Provide the (X, Y) coordinate of the cell's center where the given text is located.  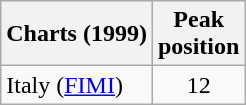
Charts (1999) (77, 34)
Peakposition (198, 34)
Italy (FIMI) (77, 85)
12 (198, 85)
